From the cell containing the given text, extract its center point as (X, Y) coordinate. 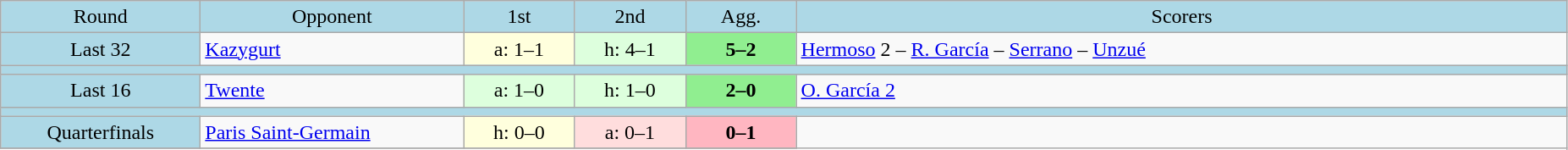
a: 1–0 (520, 91)
Quarterfinals (101, 132)
Agg. (741, 17)
Hermoso 2 – R. García – Serrano – Unzué (1181, 49)
0–1 (741, 132)
Twente (332, 91)
Opponent (332, 17)
2nd (630, 17)
1st (520, 17)
h: 0–0 (520, 132)
Round (101, 17)
h: 1–0 (630, 91)
Last 32 (101, 49)
a: 0–1 (630, 132)
a: 1–1 (520, 49)
Last 16 (101, 91)
O. García 2 (1181, 91)
2–0 (741, 91)
Kazygurt (332, 49)
Scorers (1181, 17)
h: 4–1 (630, 49)
5–2 (741, 49)
Paris Saint-Germain (332, 132)
